Search for the cell housing the specified text and yield its (x, y) center coordinate. 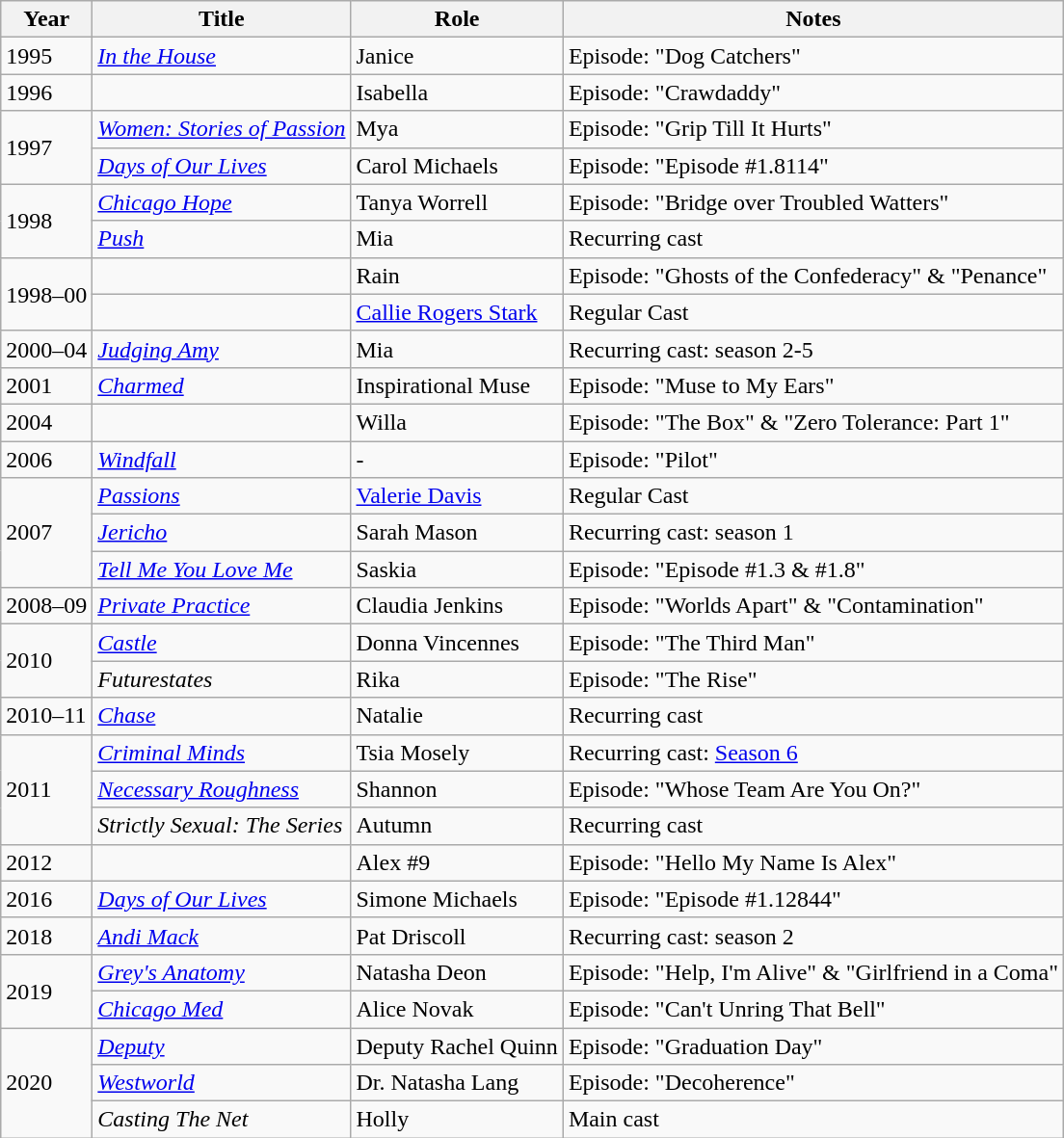
Notes (813, 19)
Chicago Hope (222, 202)
2008–09 (46, 606)
Saskia (457, 569)
Episode: "Grip Till It Hurts" (813, 129)
Claudia Jenkins (457, 606)
Futurestates (222, 679)
Recurring cast: season 2-5 (813, 349)
Title (222, 19)
1996 (46, 93)
2020 (46, 1082)
Willa (457, 422)
Passions (222, 496)
Rika (457, 679)
Episode: "Decoherence" (813, 1083)
2010 (46, 661)
Sarah Mason (457, 533)
Casting The Net (222, 1120)
In the House (222, 56)
Deputy (222, 1045)
Natalie (457, 716)
Private Practice (222, 606)
Callie Rogers Stark (457, 312)
Isabella (457, 93)
2006 (46, 460)
Tanya Worrell (457, 202)
Women: Stories of Passion (222, 129)
Strictly Sexual: The Series (222, 826)
Main cast (813, 1120)
Episode: "Episode #1.8114" (813, 166)
Simone Michaels (457, 899)
Natasha Deon (457, 972)
Episode: "Ghosts of the Confederacy" & "Penance" (813, 276)
Episode: "Muse to My Ears" (813, 385)
Inspirational Muse (457, 385)
Autumn (457, 826)
Deputy Rachel Quinn (457, 1045)
2018 (46, 936)
Tell Me You Love Me (222, 569)
Criminal Minds (222, 753)
2011 (46, 789)
2004 (46, 422)
Episode: "Worlds Apart" & "Contamination" (813, 606)
Dr. Natasha Lang (457, 1083)
Episode: "Episode #1.3 & #1.8" (813, 569)
Episode: "Bridge over Troubled Watters" (813, 202)
Episode: "Pilot" (813, 460)
Recurring cast: Season 6 (813, 753)
- (457, 460)
Windfall (222, 460)
Episode: "Whose Team Are You On?" (813, 789)
Valerie Davis (457, 496)
Alice Novak (457, 1009)
Episode: "Episode #1.12844" (813, 899)
Push (222, 239)
Alex #9 (457, 862)
Episode: "Can't Unring That Bell" (813, 1009)
Charmed (222, 385)
Year (46, 19)
1998–00 (46, 294)
2001 (46, 385)
Chase (222, 716)
Donna Vincennes (457, 643)
Shannon (457, 789)
Episode: "Help, I'm Alive" & "Girlfriend in a Coma" (813, 972)
Rain (457, 276)
2012 (46, 862)
Tsia Mosely (457, 753)
Pat Driscoll (457, 936)
Episode: "The Rise" (813, 679)
1997 (46, 147)
Mya (457, 129)
Necessary Roughness (222, 789)
Janice (457, 56)
2007 (46, 533)
2016 (46, 899)
1998 (46, 221)
Westworld (222, 1083)
Judging Amy (222, 349)
1995 (46, 56)
Andi Mack (222, 936)
2019 (46, 991)
2010–11 (46, 716)
Episode: "The Box" & "Zero Tolerance: Part 1" (813, 422)
2000–04 (46, 349)
Grey's Anatomy (222, 972)
Episode: "Dog Catchers" (813, 56)
Chicago Med (222, 1009)
Holly (457, 1120)
Episode: "Hello My Name Is Alex" (813, 862)
Recurring cast: season 2 (813, 936)
Carol Michaels (457, 166)
Episode: "The Third Man" (813, 643)
Episode: "Graduation Day" (813, 1045)
Recurring cast: season 1 (813, 533)
Castle (222, 643)
Episode: "Crawdaddy" (813, 93)
Role (457, 19)
Jericho (222, 533)
